Find where the given text appears and provide that cell's center as (X, Y) coordinate. 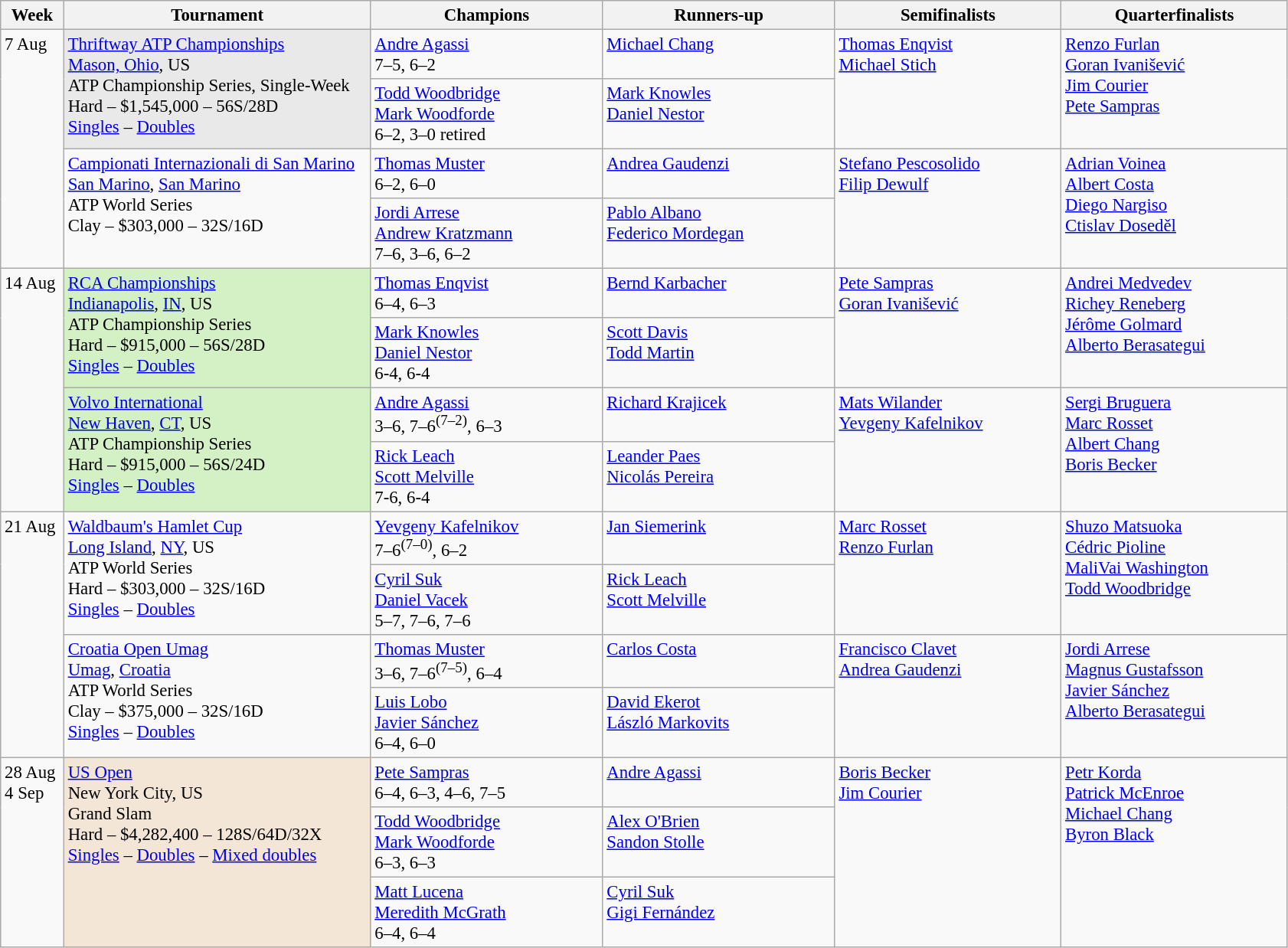
Adrian Voinea Albert Costa Diego Nargiso Ctislav Doseděl (1175, 209)
Michael Chang (718, 55)
Thomas Enqvist 6–4, 6–3 (487, 294)
Thomas Muster 3–6, 7–6(7–5), 6–4 (487, 662)
Leander Paes Nicolás Pereira (718, 476)
Mats Wilander Yevgeny Kafelnikov (948, 450)
Rick Leach Scott Melville (718, 600)
Carlos Costa (718, 662)
Pete Sampras6–4, 6–3, 4–6, 7–5 (487, 783)
Pete Sampras Goran Ivanišević (948, 329)
Thriftway ATP Championships Mason, Ohio, USATP Championship Series, Single-WeekHard – $1,545,000 – 56S/28D Singles – Doubles (217, 90)
28 Aug 4 Sep (32, 852)
Todd Woodbridge Mark Woodforde 6–2, 3–0 retired (487, 114)
Quarterfinalists (1175, 15)
Thomas Muster 6–2, 6–0 (487, 175)
Thomas Enqvist Michael Stich (948, 90)
Boris Becker Jim Courier (948, 852)
7 Aug (32, 149)
RCA Championships Indianapolis, IN, USATP Championship SeriesHard – $915,000 – 56S/28D Singles – Doubles (217, 329)
Croatia Open Umag Umag, CroatiaATP World SeriesClay – $375,000 – 32S/16D Singles – Doubles (217, 697)
Renzo Furlan Goran Ivanišević Jim Courier Pete Sampras (1175, 90)
Campionati Internazionali di San Marino San Marino, San MarinoATP World SeriesClay – $303,000 – 32S/16D (217, 209)
Jordi Arrese Magnus Gustafsson Javier Sánchez Alberto Berasategui (1175, 697)
Shuzo Matsuoka Cédric Pioline MaliVai Washington Todd Woodbridge (1175, 573)
Rick Leach Scott Melville 7-6, 6-4 (487, 476)
Andre Agassi (718, 783)
Sergi Bruguera Marc Rosset Albert Chang Boris Becker (1175, 450)
Jordi Arrese Andrew Kratzmann 7–6, 3–6, 6–2 (487, 234)
Petr Korda Patrick McEnroe Michael Chang Byron Black (1175, 852)
Francisco Clavet Andrea Gaudenzi (948, 697)
Todd Woodbridge Mark Woodforde 6–3, 6–3 (487, 842)
Matt Lucena Meredith McGrath 6–4, 6–4 (487, 913)
14 Aug (32, 391)
Alex O'Brien Sandon Stolle (718, 842)
Scott Davis Todd Martin (718, 354)
Luis Lobo Javier Sánchez 6–4, 6–0 (487, 723)
Waldbaum's Hamlet Cup Long Island, NY, USATP World SeriesHard – $303,000 – 32S/16D Singles – Doubles (217, 573)
Pablo Albano Federico Mordegan (718, 234)
Andre Agassi 3–6, 7–6(7–2), 6–3 (487, 415)
Cyril Suk Gigi Fernández (718, 913)
Andre Agassi 7–5, 6–2 (487, 55)
Champions (487, 15)
Semifinalists (948, 15)
Andrei Medvedev Richey Reneberg Jérôme Golmard Alberto Berasategui (1175, 329)
Marc Rosset Renzo Furlan (948, 573)
Week (32, 15)
Tournament (217, 15)
Andrea Gaudenzi (718, 175)
US Open New York City, USGrand SlamHard – $4,282,400 – 128S/64D/32X Singles – Doubles – Mixed doubles (217, 852)
Cyril Suk Daniel Vacek 5–7, 7–6, 7–6 (487, 600)
Mark Knowles Daniel Nestor (718, 114)
Jan Siemerink (718, 538)
David Ekerot László Markovits (718, 723)
Richard Krajicek (718, 415)
Stefano Pescosolido Filip Dewulf (948, 209)
21 Aug (32, 635)
Bernd Karbacher (718, 294)
Runners-up (718, 15)
Yevgeny Kafelnikov 7–6(7–0), 6–2 (487, 538)
Volvo International New Haven, CT, USATP Championship SeriesHard – $915,000 – 56S/24D Singles – Doubles (217, 450)
Mark Knowles Daniel Nestor 6-4, 6-4 (487, 354)
